Search for the cell housing the specified text and yield its (X, Y) center coordinate. 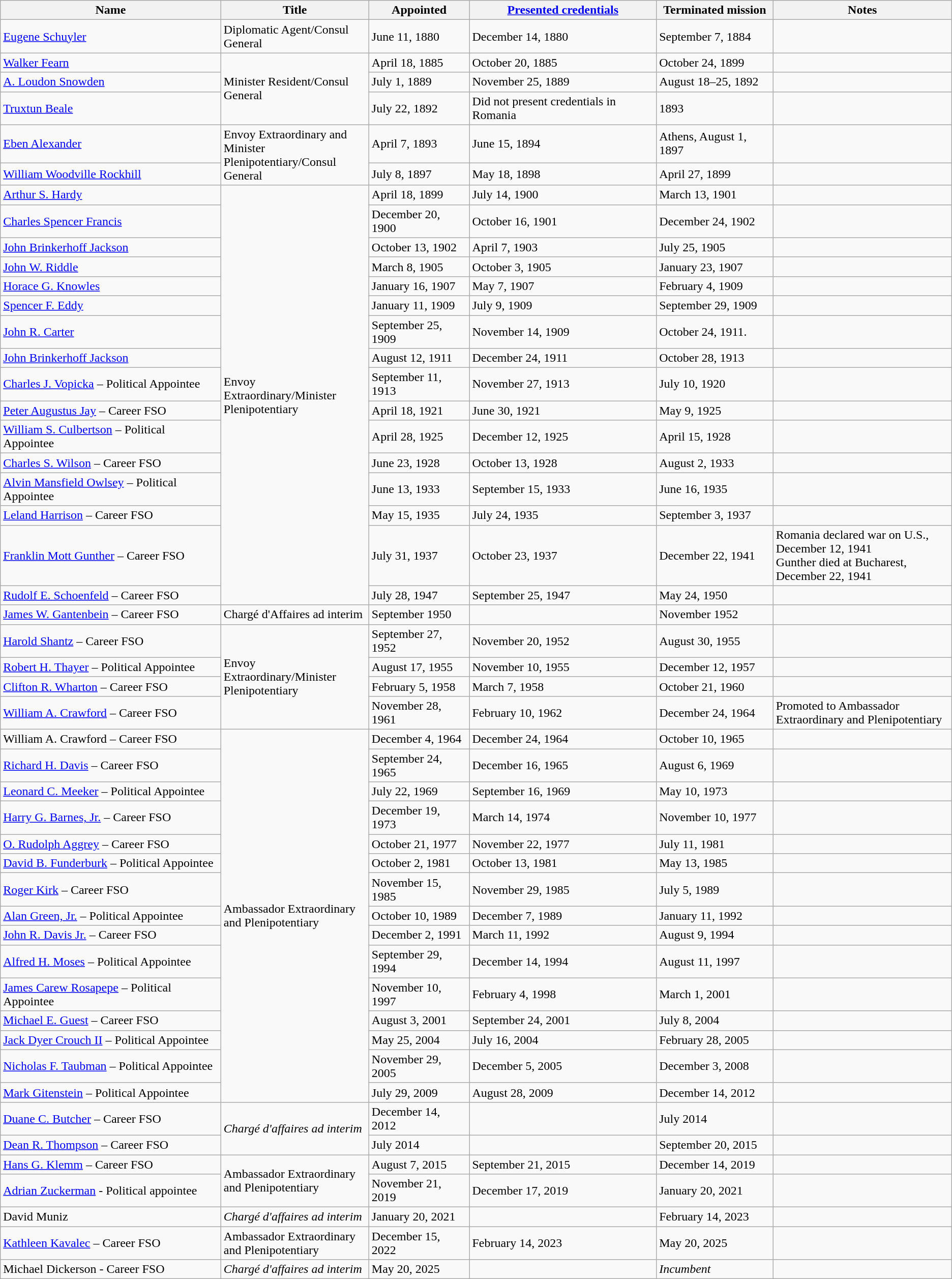
September 16, 1969 (563, 792)
February 4, 1998 (563, 994)
September 15, 1933 (563, 489)
August 30, 1955 (715, 641)
May 24, 1950 (715, 595)
August 6, 1969 (715, 765)
May 13, 1985 (715, 863)
Roger Kirk – Career FSO (111, 889)
October 10, 1989 (419, 916)
November 28, 1961 (419, 712)
Richard H. Davis – Career FSO (111, 765)
Peter Augustus Jay – Career FSO (111, 411)
December 17, 2019 (563, 1190)
July 8, 2004 (715, 1021)
Charles S. Wilson – Career FSO (111, 463)
Michael E. Guest – Career FSO (111, 1021)
October 24, 1911. (715, 332)
November 22, 1977 (563, 844)
December 7, 1989 (563, 916)
Leonard C. Meeker – Political Appointee (111, 792)
Mark Gitenstein – Political Appointee (111, 1092)
April 27, 1899 (715, 174)
October 13, 1902 (419, 247)
William S. Culbertson – Political Appointee (111, 437)
July 1, 1889 (419, 82)
Harry G. Barnes, Jr. – Career FSO (111, 818)
Clifton R. Wharton – Career FSO (111, 686)
November 14, 1909 (563, 332)
December 24, 1911 (563, 358)
August 17, 1955 (419, 667)
Spencer F. Eddy (111, 305)
Eugene Schuyler (111, 37)
October 23, 1937 (563, 556)
Terminated mission (715, 10)
October 21, 1977 (419, 844)
Promoted to Ambassador Extraordinary and Plenipotentiary (862, 712)
June 16, 1935 (715, 489)
David Muniz (111, 1217)
December 19, 1973 (419, 818)
Franklin Mott Gunther – Career FSO (111, 556)
July 25, 1905 (715, 247)
September 29, 1994 (419, 962)
April 18, 1885 (419, 63)
Arthur S. Hardy (111, 195)
June 13, 1933 (419, 489)
May 7, 1907 (563, 286)
Hans G. Klemm – Career FSO (111, 1165)
July 31, 1937 (419, 556)
December 22, 1941 (715, 556)
July 10, 1920 (715, 385)
December 20, 1900 (419, 221)
William Woodville Rockhill (111, 174)
May 9, 1925 (715, 411)
November 27, 1913 (563, 385)
October 13, 1981 (563, 863)
March 13, 1901 (715, 195)
David B. Funderburk – Political Appointee (111, 863)
April 18, 1899 (419, 195)
Notes (862, 10)
November 10, 1977 (715, 818)
February 4, 1909 (715, 286)
Romania declared war on U.S., December 12, 1941Gunther died at Bucharest, December 22, 1941 (862, 556)
August 11, 1997 (715, 962)
November 10, 1997 (419, 994)
Presented credentials (563, 10)
James Carew Rosapepe – Political Appointee (111, 994)
November 25, 1889 (563, 82)
Incumbent (715, 1269)
September 24, 1965 (419, 765)
Minister Resident/Consul General (295, 89)
Truxtun Beale (111, 108)
September 24, 2001 (563, 1021)
September 21, 2015 (563, 1165)
February 28, 2005 (715, 1040)
Chargé d'Affaires ad interim (295, 615)
Did not present credentials in Romania (563, 108)
October 21, 1960 (715, 686)
Charles Spencer Francis (111, 221)
Walker Fearn (111, 63)
June 15, 1894 (563, 143)
June 23, 1928 (419, 463)
Name (111, 10)
June 30, 1921 (563, 411)
Athens, August 1, 1897 (715, 143)
Duane C. Butcher – Career FSO (111, 1118)
December 14, 1994 (563, 962)
October 28, 1913 (715, 358)
August 2, 1933 (715, 463)
Robert H. Thayer – Political Appointee (111, 667)
December 2, 1991 (419, 935)
January 23, 1907 (715, 267)
December 14, 1880 (563, 37)
December 16, 1965 (563, 765)
January 11, 1909 (419, 305)
Title (295, 10)
September 11, 1913 (419, 385)
May 25, 2004 (419, 1040)
September 1950 (419, 615)
September 27, 1952 (419, 641)
Diplomatic Agent/Consul General (295, 37)
December 24, 1902 (715, 221)
April 7, 1893 (419, 143)
July 22, 1969 (419, 792)
A. Loudon Snowden (111, 82)
September 25, 1909 (419, 332)
September 20, 2015 (715, 1145)
March 8, 1905 (419, 267)
August 9, 1994 (715, 935)
August 12, 1911 (419, 358)
December 5, 2005 (563, 1066)
July 11, 1981 (715, 844)
Eben Alexander (111, 143)
O. Rudolph Aggrey – Career FSO (111, 844)
December 3, 2008 (715, 1066)
March 11, 1992 (563, 935)
John R. Davis Jr. – Career FSO (111, 935)
June 11, 1880 (419, 37)
September 25, 1947 (563, 595)
April 28, 1925 (419, 437)
August 28, 2009 (563, 1092)
Harold Shantz – Career FSO (111, 641)
January 16, 1907 (419, 286)
March 7, 1958 (563, 686)
October 10, 1965 (715, 739)
April 15, 1928 (715, 437)
July 24, 1935 (563, 515)
October 16, 1901 (563, 221)
Rudolf E. Schoenfeld – Career FSO (111, 595)
October 24, 1899 (715, 63)
March 14, 1974 (563, 818)
March 1, 2001 (715, 994)
October 20, 1885 (563, 63)
December 12, 1957 (715, 667)
Horace G. Knowles (111, 286)
August 7, 2015 (419, 1165)
November 15, 1985 (419, 889)
October 13, 1928 (563, 463)
Charles J. Vopicka – Political Appointee (111, 385)
July 28, 1947 (419, 595)
May 10, 1973 (715, 792)
Alvin Mansfield Owlsey – Political Appointee (111, 489)
July 22, 1892 (419, 108)
Alfred H. Moses – Political Appointee (111, 962)
Dean R. Thompson – Career FSO (111, 1145)
July 16, 2004 (563, 1040)
Kathleen Kavalec – Career FSO (111, 1243)
January 11, 1992 (715, 916)
August 18–25, 1892 (715, 82)
April 18, 1921 (419, 411)
September 29, 1909 (715, 305)
Leland Harrison – Career FSO (111, 515)
John R. Carter (111, 332)
July 8, 1897 (419, 174)
November 20, 1952 (563, 641)
October 3, 1905 (563, 267)
Nicholas F. Taubman – Political Appointee (111, 1066)
December 14, 2019 (715, 1165)
July 29, 2009 (419, 1092)
May 15, 1935 (419, 515)
December 4, 1964 (419, 739)
James W. Gantenbein – Career FSO (111, 615)
February 5, 1958 (419, 686)
1893 (715, 108)
May 18, 1898 (563, 174)
Alan Green, Jr. – Political Appointee (111, 916)
April 7, 1903 (563, 247)
September 7, 1884 (715, 37)
October 2, 1981 (419, 863)
Michael Dickerson - Career FSO (111, 1269)
July 9, 1909 (563, 305)
Adrian Zuckerman - Political appointee (111, 1190)
Envoy Extraordinary and Minister Plenipotentiary/Consul General (295, 155)
November 29, 2005 (419, 1066)
February 10, 1962 (563, 712)
July 14, 1900 (563, 195)
November 10, 1955 (563, 667)
December 15, 2022 (419, 1243)
Jack Dyer Crouch II – Political Appointee (111, 1040)
November 21, 2019 (419, 1190)
John W. Riddle (111, 267)
November 29, 1985 (563, 889)
Appointed (419, 10)
July 5, 1989 (715, 889)
August 3, 2001 (419, 1021)
September 3, 1937 (715, 515)
December 12, 1925 (563, 437)
November 1952 (715, 615)
